Return [x, y] of the center of cell containing provided text 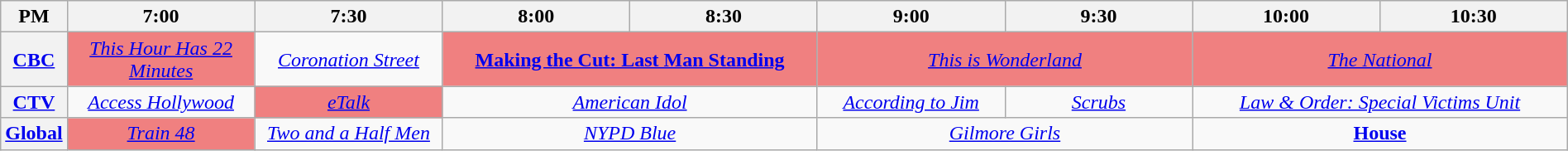
Scrubs [1098, 102]
CBC [34, 60]
Gilmore Girls [1005, 134]
According to Jim [911, 102]
8:30 [724, 17]
House [1379, 134]
The National [1379, 60]
Making the Cut: Last Man Standing [630, 60]
10:00 [1287, 17]
8:00 [536, 17]
Coronation Street [349, 60]
NYPD Blue [630, 134]
10:30 [1474, 17]
CTV [34, 102]
Law & Order: Special Victims Unit [1379, 102]
Train 48 [160, 134]
9:30 [1098, 17]
American Idol [630, 102]
This Hour Has 22 Minutes [160, 60]
Two and a Half Men [349, 134]
Global [34, 134]
7:00 [160, 17]
Access Hollywood [160, 102]
This is Wonderland [1005, 60]
PM [34, 17]
9:00 [911, 17]
eTalk [349, 102]
7:30 [349, 17]
